Pinpoint the cell where the given text exists, returning its [X, Y] midpoint coordinate. 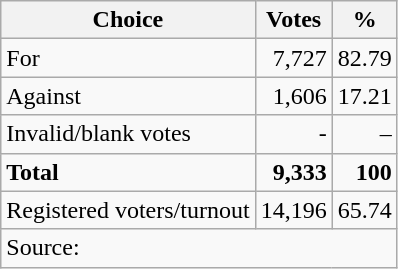
1,606 [294, 96]
Choice [128, 20]
Against [128, 96]
65.74 [364, 210]
% [364, 20]
Votes [294, 20]
Invalid/blank votes [128, 134]
82.79 [364, 58]
- [294, 134]
9,333 [294, 172]
Registered voters/turnout [128, 210]
14,196 [294, 210]
100 [364, 172]
– [364, 134]
7,727 [294, 58]
For [128, 58]
Source: [199, 248]
Total [128, 172]
17.21 [364, 96]
